For the text-containing cell, return its midpoint in [x, y] coordinate format. 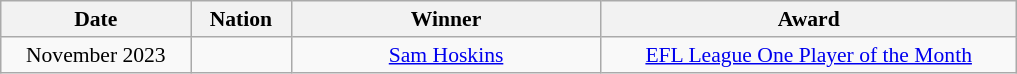
Date [96, 19]
November 2023 [96, 55]
Nation [241, 19]
Award [808, 19]
Sam Hoskins [446, 55]
Winner [446, 19]
EFL League One Player of the Month [808, 55]
